Extract the (x, y) coordinate from the center of the cell holding the provided text.  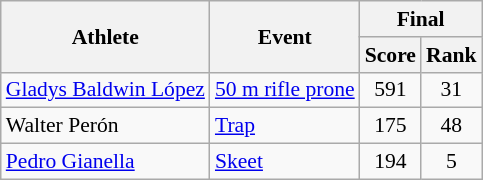
591 (390, 90)
31 (452, 90)
Pedro Gianella (106, 162)
Final (421, 19)
48 (452, 126)
Trap (285, 126)
Walter Perón (106, 126)
Athlete (106, 36)
Skeet (285, 162)
175 (390, 126)
194 (390, 162)
Rank (452, 55)
50 m rifle prone (285, 90)
Event (285, 36)
Gladys Baldwin López (106, 90)
5 (452, 162)
Score (390, 55)
